Return (x, y) of the center of cell containing provided text 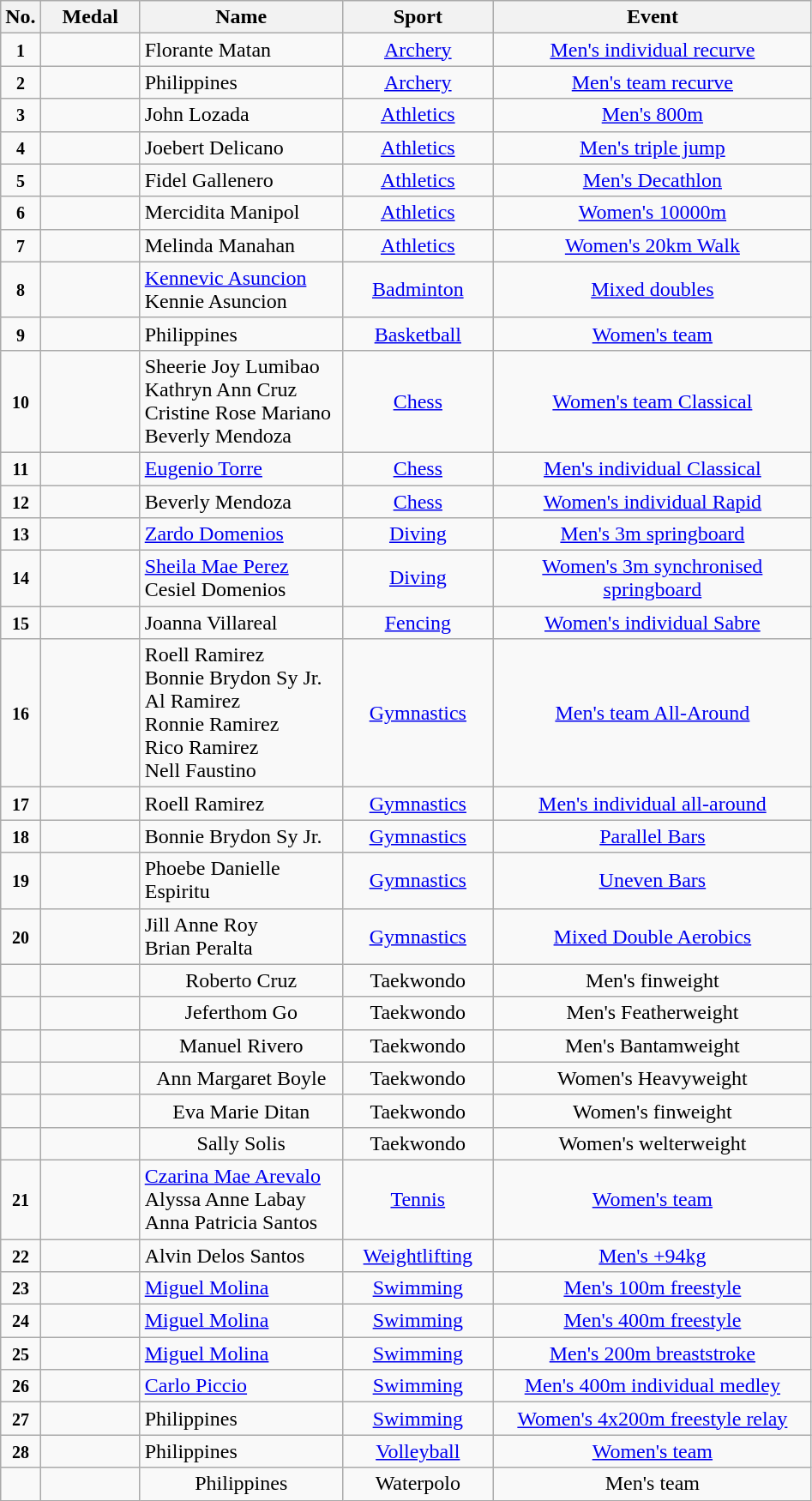
18 (21, 836)
Women's 10000m (652, 213)
Volleyball (418, 1451)
Waterpolo (418, 1484)
Carlo Piccio (241, 1386)
3 (21, 115)
Mixed doubles (652, 290)
Event (652, 17)
Men's 400m freestyle (652, 1321)
Joebert Delicano (241, 148)
27 (21, 1419)
Women's 20km Walk (652, 245)
Eva Marie Ditan (241, 1111)
Roell RamirezBonnie Brydon Sy Jr.Al RamirezRonnie RamirezRico RamirezNell Faustino (241, 714)
22 (21, 1255)
Mercidita Manipol (241, 213)
28 (21, 1451)
Roberto Cruz (241, 980)
Fencing (418, 623)
Sport (418, 17)
Uneven Bars (652, 880)
Ann Margaret Boyle (241, 1078)
Men's individual recurve (652, 50)
Florante Matan (241, 50)
Women's welterweight (652, 1143)
Tennis (418, 1199)
25 (21, 1353)
7 (21, 245)
26 (21, 1386)
12 (21, 502)
Name (241, 17)
1 (21, 50)
Sally Solis (241, 1143)
Women's finweight (652, 1111)
23 (21, 1288)
21 (21, 1199)
Melinda Manahan (241, 245)
Beverly Mendoza (241, 502)
Basketball (418, 334)
6 (21, 213)
11 (21, 468)
Women's individual Sabre (652, 623)
Men's +94kg (652, 1255)
Men's 400m individual medley (652, 1386)
Women's Heavyweight (652, 1078)
20 (21, 937)
Sheerie Joy LumibaoKathryn Ann CruzCristine Rose MarianoBeverly Mendoza (241, 401)
Women's team Classical (652, 401)
Badminton (418, 290)
Weightlifting (418, 1255)
Men's 800m (652, 115)
Men's team All-Around (652, 714)
Men's team (652, 1484)
Sheila Mae PerezCesiel Domenios (241, 578)
Eugenio Torre (241, 468)
Men's Decathlon (652, 180)
8 (21, 290)
Men's individual Classical (652, 468)
Women's 3m synchronised springboard (652, 578)
2 (21, 82)
Phoebe Danielle Espiritu (241, 880)
No. (21, 17)
Jeferthom Go (241, 1013)
13 (21, 534)
Women's 4x200m freestyle relay (652, 1419)
10 (21, 401)
9 (21, 334)
Joanna Villareal (241, 623)
Men's 200m breaststroke (652, 1353)
Manuel Rivero (241, 1046)
Men's Bantamweight (652, 1046)
Men's triple jump (652, 148)
4 (21, 148)
Men's team recurve (652, 82)
Kennevic AsuncionKennie Asuncion (241, 290)
Women's individual Rapid (652, 502)
Alvin Delos Santos (241, 1255)
Men's finweight (652, 980)
Roell Ramirez (241, 804)
Parallel Bars (652, 836)
Men's individual all-around (652, 804)
14 (21, 578)
Bonnie Brydon Sy Jr. (241, 836)
Mixed Double Aerobics (652, 937)
Men's 3m springboard (652, 534)
15 (21, 623)
Fidel Gallenero (241, 180)
5 (21, 180)
16 (21, 714)
Czarina Mae ArevaloAlyssa Anne LabayAnna Patricia Santos (241, 1199)
Jill Anne RoyBrian Peralta (241, 937)
17 (21, 804)
Men's Featherweight (652, 1013)
24 (21, 1321)
19 (21, 880)
Zardo Domenios (241, 534)
Medal (90, 17)
John Lozada (241, 115)
Men's 100m freestyle (652, 1288)
